For the text-containing cell, return its midpoint in [X, Y] coordinate format. 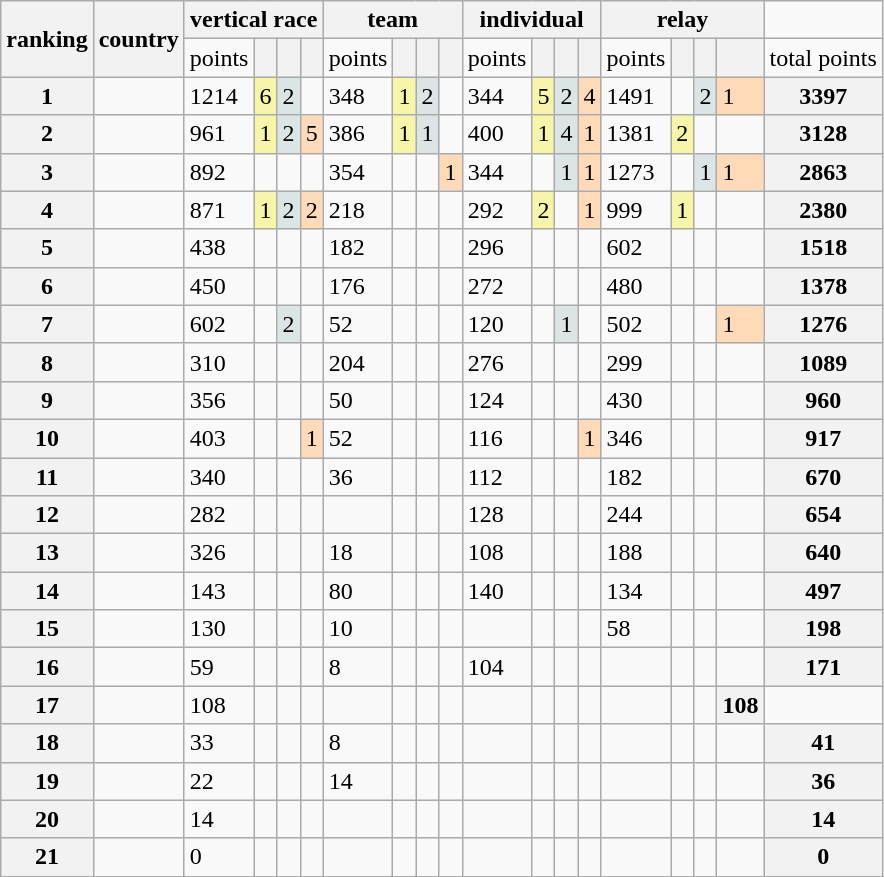
3128 [823, 134]
1491 [636, 96]
individual [532, 20]
450 [219, 286]
310 [219, 362]
22 [219, 781]
16 [47, 667]
292 [497, 210]
3397 [823, 96]
1378 [823, 286]
116 [497, 438]
3 [47, 172]
354 [358, 172]
960 [823, 400]
346 [636, 438]
7 [47, 324]
13 [47, 553]
50 [358, 400]
497 [823, 591]
198 [823, 629]
120 [497, 324]
892 [219, 172]
326 [219, 553]
80 [358, 591]
country [138, 39]
33 [219, 743]
188 [636, 553]
1089 [823, 362]
9 [47, 400]
282 [219, 515]
relay [682, 20]
244 [636, 515]
143 [219, 591]
654 [823, 515]
272 [497, 286]
400 [497, 134]
1381 [636, 134]
total points [823, 58]
356 [219, 400]
348 [358, 96]
999 [636, 210]
112 [497, 477]
438 [219, 248]
104 [497, 667]
17 [47, 705]
134 [636, 591]
124 [497, 400]
1276 [823, 324]
218 [358, 210]
11 [47, 477]
276 [497, 362]
58 [636, 629]
20 [47, 819]
128 [497, 515]
430 [636, 400]
19 [47, 781]
670 [823, 477]
176 [358, 286]
130 [219, 629]
1518 [823, 248]
41 [823, 743]
21 [47, 857]
871 [219, 210]
502 [636, 324]
204 [358, 362]
vertical race [254, 20]
ranking [47, 39]
15 [47, 629]
296 [497, 248]
480 [636, 286]
917 [823, 438]
team [392, 20]
640 [823, 553]
12 [47, 515]
299 [636, 362]
386 [358, 134]
2380 [823, 210]
171 [823, 667]
1214 [219, 96]
2863 [823, 172]
340 [219, 477]
961 [219, 134]
59 [219, 667]
1273 [636, 172]
403 [219, 438]
140 [497, 591]
